Return the [X, Y] coordinate for the center point of the cell that contains the specified text.  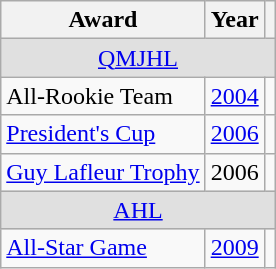
Guy Lafleur Trophy [103, 172]
2009 [234, 248]
QMJHL [138, 58]
Year [234, 20]
All-Rookie Team [103, 96]
President's Cup [103, 134]
AHL [138, 210]
2004 [234, 96]
All-Star Game [103, 248]
Award [103, 20]
